Capture the cell that displays the provided text and extract its [X, Y] central coordinate. 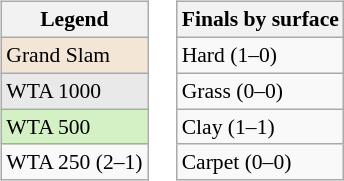
Hard (1–0) [260, 55]
Grass (0–0) [260, 91]
Grand Slam [74, 55]
Clay (1–1) [260, 127]
Legend [74, 20]
WTA 500 [74, 127]
WTA 250 (2–1) [74, 162]
WTA 1000 [74, 91]
Carpet (0–0) [260, 162]
Finals by surface [260, 20]
